Pinpoint the cell where the given text exists, returning its (x, y) midpoint coordinate. 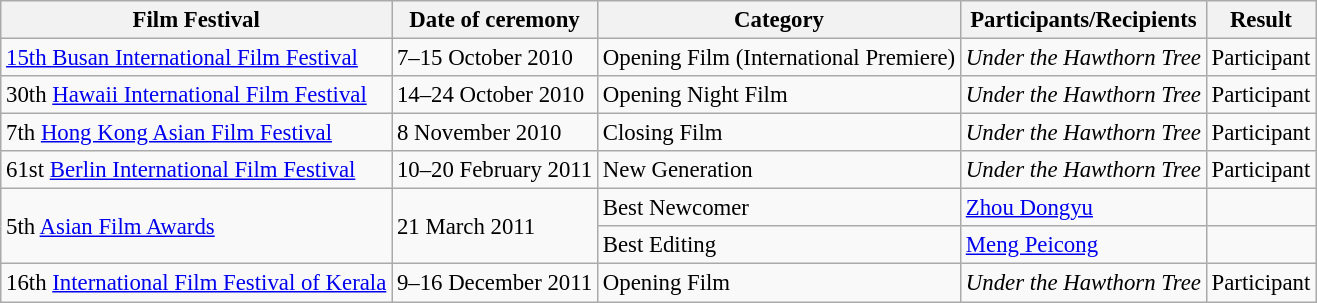
Closing Film (780, 133)
Result (1260, 20)
7–15 October 2010 (495, 58)
61st Berlin International Film Festival (196, 170)
Opening Night Film (780, 95)
Best Editing (780, 245)
Zhou Dongyu (1083, 208)
10–20 February 2011 (495, 170)
8 November 2010 (495, 133)
Meng Peicong (1083, 245)
9–16 December 2011 (495, 283)
Best Newcomer (780, 208)
16th International Film Festival of Kerala (196, 283)
Date of ceremony (495, 20)
14–24 October 2010 (495, 95)
Participants/Recipients (1083, 20)
7th Hong Kong Asian Film Festival (196, 133)
Opening Film (780, 283)
New Generation (780, 170)
Category (780, 20)
21 March 2011 (495, 226)
5th Asian Film Awards (196, 226)
Film Festival (196, 20)
Opening Film (International Premiere) (780, 58)
15th Busan International Film Festival (196, 58)
30th Hawaii International Film Festival (196, 95)
